Search for the cell housing the specified text and yield its [x, y] center coordinate. 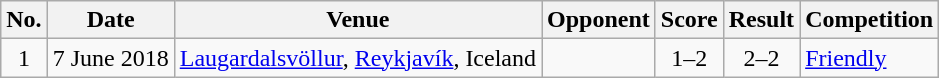
No. [24, 20]
1–2 [689, 58]
1 [24, 58]
Opponent [599, 20]
Competition [870, 20]
Date [110, 20]
Result [761, 20]
7 June 2018 [110, 58]
Venue [358, 20]
Score [689, 20]
Laugardalsvöllur, Reykjavík, Iceland [358, 58]
2–2 [761, 58]
Friendly [870, 58]
